Determine the (X, Y) coordinate at the center of the cell enclosing the given text.  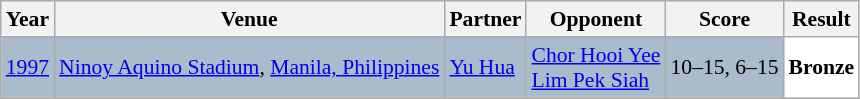
Result (822, 19)
10–15, 6–15 (724, 68)
Yu Hua (485, 68)
Venue (249, 19)
Chor Hooi Yee Lim Pek Siah (596, 68)
1997 (28, 68)
Ninoy Aquino Stadium, Manila, Philippines (249, 68)
Opponent (596, 19)
Year (28, 19)
Score (724, 19)
Bronze (822, 68)
Partner (485, 19)
